Extract the [x, y] coordinate from the center of the cell holding the provided text.  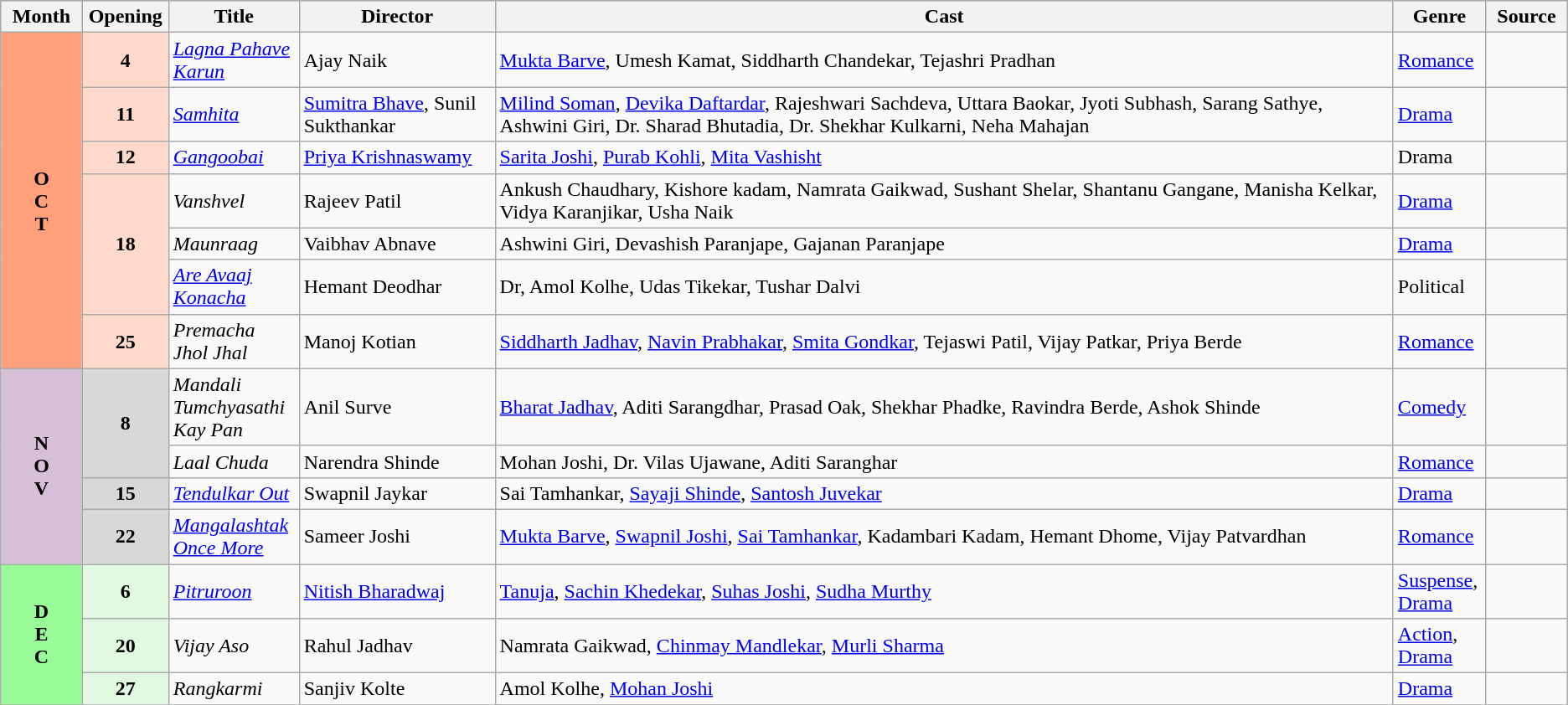
11 [126, 114]
Ajay Naik [397, 60]
Amol Kolhe, Mohan Joshi [944, 689]
18 [126, 244]
Pitruroon [234, 591]
Nitish Bharadwaj [397, 591]
Sameer Joshi [397, 536]
Sumitra Bhave, Sunil Sukthankar [397, 114]
Maunraag [234, 244]
Anil Surve [397, 407]
Are Avaaj Konacha [234, 286]
Vanshvel [234, 201]
Mohan Joshi, Dr. Vilas Ujawane, Aditi Saranghar [944, 461]
Sarita Joshi, Purab Kohli, Mita Vashisht [944, 157]
8 [126, 423]
Rahul Jadhav [397, 646]
Comedy [1439, 407]
Lagna Pahave Karun [234, 60]
4 [126, 60]
Narendra Shinde [397, 461]
12 [126, 157]
15 [126, 493]
27 [126, 689]
OCT [42, 201]
Priya Krishnaswamy [397, 157]
Suspense, Drama [1439, 591]
Hemant Deodhar [397, 286]
Rangkarmi [234, 689]
Gangoobai [234, 157]
22 [126, 536]
Ashwini Giri, Devashish Paranjape, Gajanan Paranjape [944, 244]
Tanuja, Sachin Khedekar, Suhas Joshi, Sudha Murthy [944, 591]
Laal Chuda [234, 461]
Mangalashtak Once More [234, 536]
Political [1439, 286]
Action, Drama [1439, 646]
Opening [126, 17]
NOV [42, 466]
Source [1527, 17]
Namrata Gaikwad, Chinmay Mandlekar, Murli Sharma [944, 646]
Manoj Kotian [397, 342]
Mukta Barve, Swapnil Joshi, Sai Tamhankar, Kadambari Kadam, Hemant Dhome, Vijay Patvardhan [944, 536]
Samhita [234, 114]
Mukta Barve, Umesh Kamat, Siddharth Chandekar, Tejashri Pradhan [944, 60]
Sai Tamhankar, Sayaji Shinde, Santosh Juvekar [944, 493]
Siddharth Jadhav, Navin Prabhakar, Smita Gondkar, Tejaswi Patil, Vijay Patkar, Priya Berde [944, 342]
Rajeev Patil [397, 201]
Title [234, 17]
Tendulkar Out [234, 493]
Director [397, 17]
Premacha Jhol Jhal [234, 342]
Month [42, 17]
DEC [42, 635]
6 [126, 591]
Dr, Amol Kolhe, Udas Tikekar, Tushar Dalvi [944, 286]
Bharat Jadhav, Aditi Sarangdhar, Prasad Oak, Shekhar Phadke, Ravindra Berde, Ashok Shinde [944, 407]
Mandali Tumchyasathi Kay Pan [234, 407]
Sanjiv Kolte [397, 689]
20 [126, 646]
Swapnil Jaykar [397, 493]
Vijay Aso [234, 646]
Genre [1439, 17]
Cast [944, 17]
Ankush Chaudhary, Kishore kadam, Namrata Gaikwad, Sushant Shelar, Shantanu Gangane, Manisha Kelkar, Vidya Karanjikar, Usha Naik [944, 201]
Vaibhav Abnave [397, 244]
25 [126, 342]
